Identify which cell holds the provided text, then report its (X, Y) central coordinate. 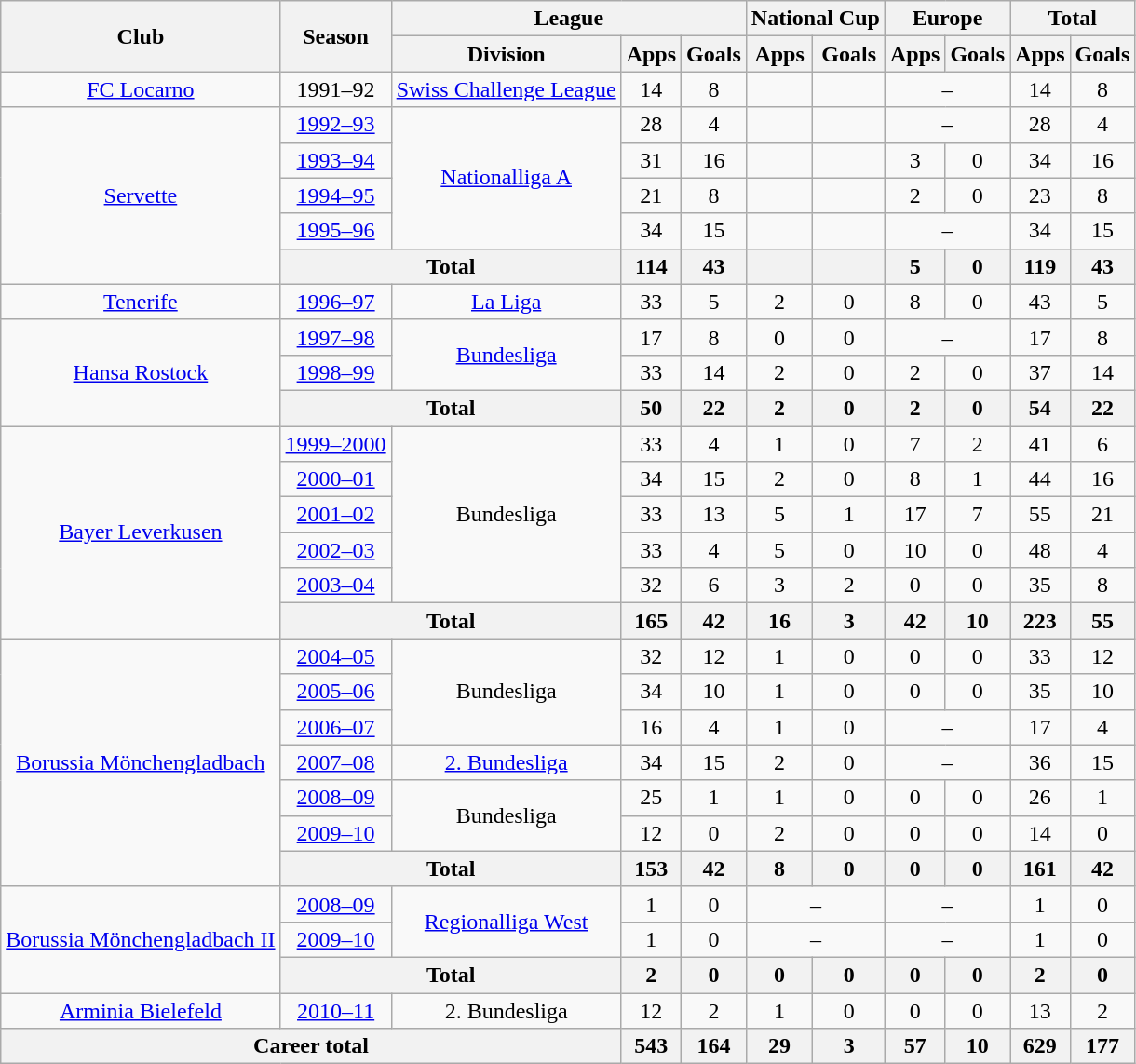
1994–95 (335, 195)
2000–01 (335, 479)
50 (651, 408)
2002–03 (335, 550)
1997–98 (335, 337)
41 (1040, 444)
Career total (311, 1046)
37 (1040, 372)
2003–04 (335, 586)
44 (1040, 479)
Bayer Leverkusen (141, 532)
1999–2000 (335, 444)
1993–94 (335, 160)
Nationalliga A (507, 178)
48 (1040, 550)
26 (1040, 798)
165 (651, 621)
La Liga (507, 302)
Swiss Challenge League (507, 89)
164 (714, 1046)
Hansa Rostock (141, 372)
Season (335, 36)
2006–07 (335, 727)
25 (651, 798)
FC Locarno (141, 89)
Borussia Mönchengladbach (141, 762)
543 (651, 1046)
1996–97 (335, 302)
Tenerife (141, 302)
629 (1040, 1046)
223 (1040, 621)
1991–92 (335, 89)
1998–99 (335, 372)
161 (1040, 869)
Regionalliga West (507, 922)
Europe (947, 19)
54 (1040, 408)
Arminia Bielefeld (141, 1010)
2004–05 (335, 656)
Servette (141, 195)
League (568, 19)
153 (651, 869)
2005–06 (335, 692)
119 (1040, 266)
23 (1040, 195)
Club (141, 36)
Borussia Mönchengladbach II (141, 939)
2010–11 (335, 1010)
1992–93 (335, 125)
31 (651, 160)
2007–08 (335, 762)
36 (1040, 762)
177 (1102, 1046)
29 (779, 1046)
57 (914, 1046)
1995–96 (335, 231)
2001–02 (335, 515)
National Cup (816, 19)
114 (651, 266)
Division (507, 54)
